Scan for the cell matching the given text and deliver its [X, Y] coordinate at center. 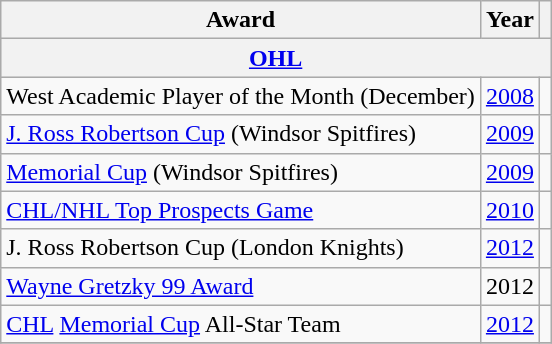
Wayne Gretzky 99 Award [241, 286]
OHL [276, 58]
2010 [510, 210]
J. Ross Robertson Cup (London Knights) [241, 248]
CHL Memorial Cup All-Star Team [241, 324]
2008 [510, 96]
Year [510, 20]
West Academic Player of the Month (December) [241, 96]
CHL/NHL Top Prospects Game [241, 210]
Award [241, 20]
J. Ross Robertson Cup (Windsor Spitfires) [241, 134]
Memorial Cup (Windsor Spitfires) [241, 172]
